Return the (x, y) coordinate for the center point of the cell that contains the specified text.  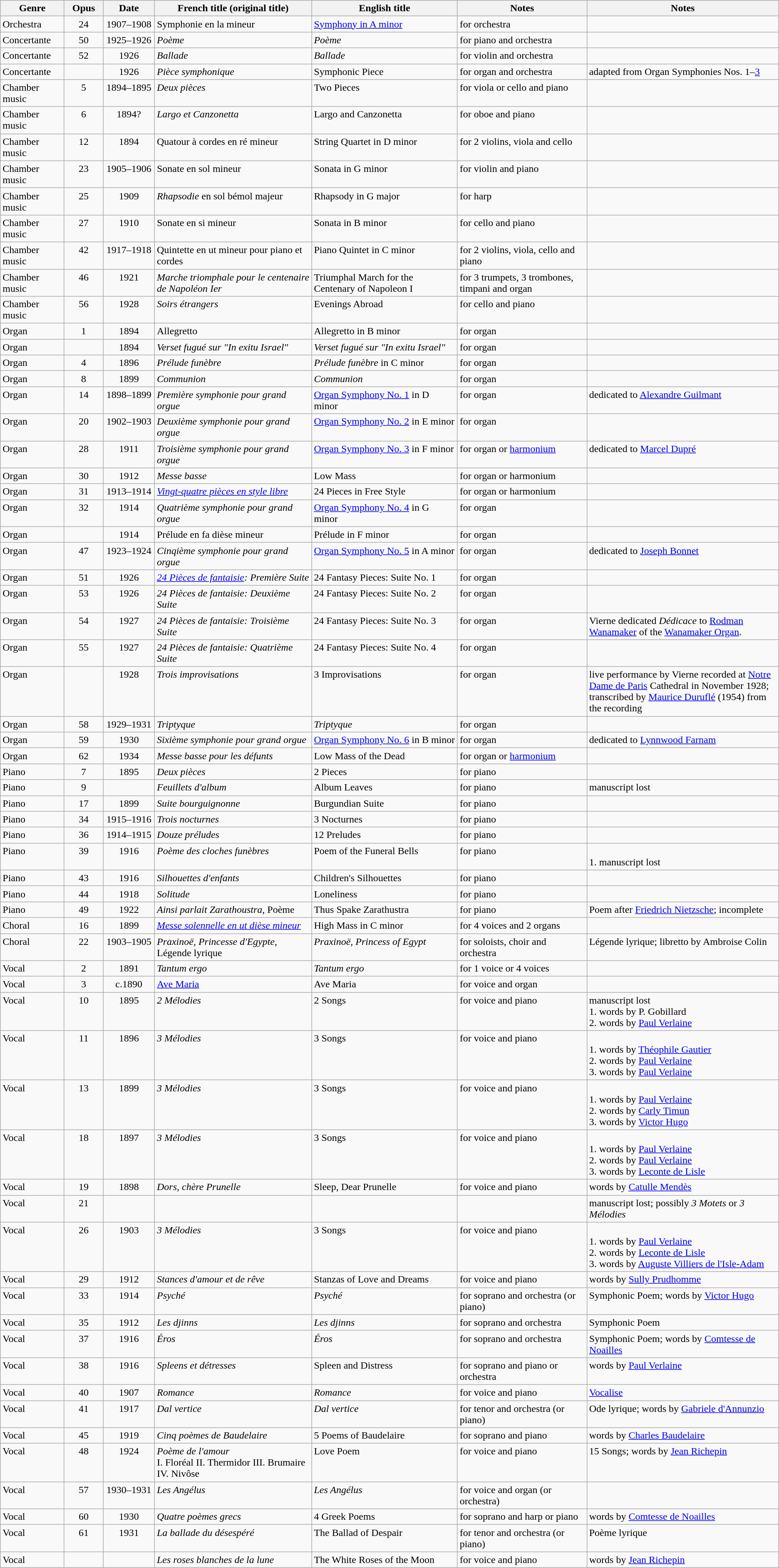
Organ Symphony No. 4 in G minor (385, 513)
Triumphal March for the Centenary of Napoleon I (385, 282)
3 Improvisations (385, 692)
51 (84, 577)
8 (84, 379)
1. words by Paul Verlaine 2. words by Carly Timun 3. words by Victor Hugo (682, 1105)
41 (84, 1414)
53 (84, 599)
Allegretto in B minor (385, 331)
31 (84, 492)
Vocalise (682, 1392)
Quatrième symphonie pour grand orgue (233, 513)
Silhouettes d'enfants (233, 878)
14 (84, 400)
Ainsi parlait Zarathoustra, Poème (233, 909)
for voice and organ (or orchestra) (522, 1495)
Organ Symphony No. 6 in B minor (385, 740)
Children's Silhouettes (385, 878)
1917 (129, 1414)
45 (84, 1436)
1931 (129, 1538)
35 (84, 1322)
Symphonic Poem; words by Comtesse de Noailles (682, 1344)
1903–1905 (129, 947)
Vierne dedicated Dédicace to Rodman Wanamaker of the Wanamaker Organ. (682, 626)
Poem after Friedrich Nietzsche; incomplete (682, 909)
10 (84, 1011)
Praxinoë, Princess of Egypt (385, 947)
40 (84, 1392)
Sonate en si mineur (233, 228)
manuscript lost 1. words by P. Gobillard 2. words by Paul Verlaine (682, 1011)
43 (84, 878)
1907 (129, 1392)
Messe basse pour les défunts (233, 756)
58 (84, 724)
55 (84, 654)
57 (84, 1495)
9 (84, 788)
34 (84, 819)
15 Songs; words by Jean Richepin (682, 1463)
37 (84, 1344)
18 (84, 1155)
24 Pièces de fantaisie: Première Suite (233, 577)
32 (84, 513)
Thus Spake Zarathustra (385, 909)
1929–1931 (129, 724)
29 (84, 1280)
4 (84, 363)
Symphony in A minor (385, 24)
Album Leaves (385, 788)
Sonata in B minor (385, 228)
1905–1906 (129, 174)
1897 (129, 1155)
words by Sully Prudhomme (682, 1280)
Troisième symphonie pour grand orgue (233, 455)
33 (84, 1301)
2 Pieces (385, 772)
for 2 violins, viola and cello (522, 147)
11 (84, 1056)
Sixième symphonie pour grand orgue (233, 740)
1910 (129, 228)
1. words by Paul Verlaine 2. words by Paul Verlaine 3. words by Leconte de Lisle (682, 1155)
Quatour à cordes en ré mineur (233, 147)
Largo et Canzonetta (233, 120)
Messe basse (233, 476)
24 Fantasy Pieces: Suite No. 1 (385, 577)
Cinq poèmes de Baudelaire (233, 1436)
61 (84, 1538)
for soprano and piano (522, 1436)
7 (84, 772)
60 (84, 1517)
Evenings Abroad (385, 310)
for piano and orchestra (522, 40)
Première symphonie pour grand orgue (233, 400)
2 Mélodies (233, 1011)
24 (84, 24)
Vingt-quatre pièces en style libre (233, 492)
Praxinoë, Princesse d'Egypte, Légende lyrique (233, 947)
1894–1895 (129, 93)
59 (84, 740)
for violin and piano (522, 174)
English title (385, 8)
for soprano and harp or piano (522, 1517)
1903 (129, 1247)
Ode lyrique; words by Gabriele d'Annunzio (682, 1414)
manuscript lost (682, 788)
dedicated to Joseph Bonnet (682, 556)
13 (84, 1105)
Poème lyrique (682, 1538)
1907–1908 (129, 24)
1917–1918 (129, 256)
Poème des cloches funèbres (233, 857)
Quintette en ut mineur pour piano et cordes (233, 256)
2 (84, 969)
38 (84, 1371)
21 (84, 1209)
62 (84, 756)
1898 (129, 1187)
24 Pièces de fantaisie: Deuxième Suite (233, 599)
for soprano and piano or orchestra (522, 1371)
for 4 voices and 2 organs (522, 925)
23 (84, 174)
24 Pièces de fantaisie: Quatrième Suite (233, 654)
Cinqième symphonie pour grand orgue (233, 556)
4 Greek Poems (385, 1517)
39 (84, 857)
for 3 trumpets, 3 trombones, timpani and organ (522, 282)
live performance by Vierne recorded at Notre Dame de Paris Cathedral in November 1928; transcribed by Maurice Duruflé (1954) from the recording (682, 692)
for organ and orchestra (522, 72)
3 Nocturnes (385, 819)
Two Pieces (385, 93)
Sleep, Dear Prunelle (385, 1187)
1924 (129, 1463)
Solitude (233, 894)
for 2 violins, viola, cello and piano (522, 256)
1. words by Théophile Gautier 2. words by Paul Verlaine 3. words by Paul Verlaine (682, 1056)
Quatre poèmes grecs (233, 1517)
Soirs étrangers (233, 310)
High Mass in C minor (385, 925)
20 (84, 427)
Spleens et détresses (233, 1371)
Orchestra (32, 24)
1918 (129, 894)
Low Mass (385, 476)
1930–1931 (129, 1495)
La ballade du désespéré (233, 1538)
dedicated to Marcel Dupré (682, 455)
words by Paul Verlaine (682, 1371)
Suite bourguignonne (233, 803)
36 (84, 835)
1. words by Paul Verlaine 2. words by Leconte de Lisle 3. words by Auguste Villiers de l'Isle-Adam (682, 1247)
Date (129, 8)
6 (84, 120)
1914–1915 (129, 835)
Organ Symphony No. 2 in E minor (385, 427)
46 (84, 282)
String Quartet in D minor (385, 147)
French title (original title) (233, 8)
1923–1924 (129, 556)
words by Charles Baudelaire (682, 1436)
Sonata in G minor (385, 174)
42 (84, 256)
5 Poems of Baudelaire (385, 1436)
Marche triomphale pour le centenaire de Napoléon Ier (233, 282)
Rhapsody in G major (385, 201)
Organ Symphony No. 5 in A minor (385, 556)
24 Fantasy Pieces: Suite No. 3 (385, 626)
47 (84, 556)
Symphonic Poem; words by Victor Hugo (682, 1301)
1894? (129, 120)
52 (84, 56)
The White Roses of the Moon (385, 1560)
words by Comtesse de Noailles (682, 1517)
Prélude en fa dièse mineur (233, 534)
for orchestra (522, 24)
Légende lyrique; libretto by Ambroise Colin (682, 947)
for harp (522, 201)
1921 (129, 282)
1909 (129, 201)
for voice and organ (522, 984)
1915–1916 (129, 819)
12 Preludes (385, 835)
54 (84, 626)
Organ Symphony No. 1 in D minor (385, 400)
56 (84, 310)
Stances d'amour et de rêve (233, 1280)
words by Jean Richepin (682, 1560)
1919 (129, 1436)
Prélude funèbre (233, 363)
Largo and Canzonetta (385, 120)
Symphonic Piece (385, 72)
12 (84, 147)
17 (84, 803)
Spleen and Distress (385, 1371)
Dors, chère Prunelle (233, 1187)
words by Catulle Mendès (682, 1187)
Symphonic Poem (682, 1322)
Loneliness (385, 894)
adapted from Organ Symphonies Nos. 1–3 (682, 72)
24 Fantasy Pieces: Suite No. 2 (385, 599)
1934 (129, 756)
1902–1903 (129, 427)
24 Fantasy Pieces: Suite No. 4 (385, 654)
Prélude in F minor (385, 534)
25 (84, 201)
Poem of the Funeral Bells (385, 857)
dedicated to Alexandre Guilmant (682, 400)
24 Pièces de fantaisie: Troisième Suite (233, 626)
Douze préludes (233, 835)
22 (84, 947)
5 (84, 93)
Stanzas of Love and Dreams (385, 1280)
3 (84, 984)
for violin and orchestra (522, 56)
1891 (129, 969)
Genre (32, 8)
for oboe and piano (522, 120)
Low Mass of the Dead (385, 756)
Sonate en sol mineur (233, 174)
Prélude funèbre in C minor (385, 363)
Poème de l'amour I. Floréal II. Thermidor III. Brumaire IV. Nivôse (233, 1463)
Love Poem (385, 1463)
Piano Quintet in C minor (385, 256)
manuscript lost; possibly 3 Motets or 3 Mélodies (682, 1209)
Organ Symphony No. 3 in F minor (385, 455)
for soprano and orchestra (or piano) (522, 1301)
1922 (129, 909)
2 Songs (385, 1011)
for 1 voice or 4 voices (522, 969)
Feuillets d'album (233, 788)
1898–1899 (129, 400)
26 (84, 1247)
49 (84, 909)
The Ballad of Despair (385, 1538)
Allegretto (233, 331)
for soloists, choir and orchestra (522, 947)
Pièce symphonique (233, 72)
Deuxième symphonie pour grand orgue (233, 427)
Rhapsodie en sol bémol majeur (233, 201)
dedicated to Lynnwood Farnam (682, 740)
1925–1926 (129, 40)
30 (84, 476)
Opus (84, 8)
Trois nocturnes (233, 819)
24 Pieces in Free Style (385, 492)
48 (84, 1463)
44 (84, 894)
50 (84, 40)
Trois improvisations (233, 692)
Burgundian Suite (385, 803)
19 (84, 1187)
28 (84, 455)
27 (84, 228)
Symphonie en la mineur (233, 24)
for viola or cello and piano (522, 93)
1913–1914 (129, 492)
1911 (129, 455)
16 (84, 925)
c.1890 (129, 984)
1. manuscript lost (682, 857)
Les roses blanches de la lune (233, 1560)
Messe solennelle en ut dièse mineur (233, 925)
1 (84, 331)
